Provide the [X, Y] coordinate of the cell's center where the given text is located.  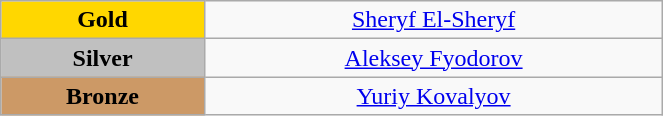
Sheryf El-Sheryf [433, 20]
Aleksey Fyodorov [433, 58]
Bronze [103, 96]
Silver [103, 58]
Gold [103, 20]
Yuriy Kovalyov [433, 96]
